Identify which cell holds the provided text, then report its (x, y) central coordinate. 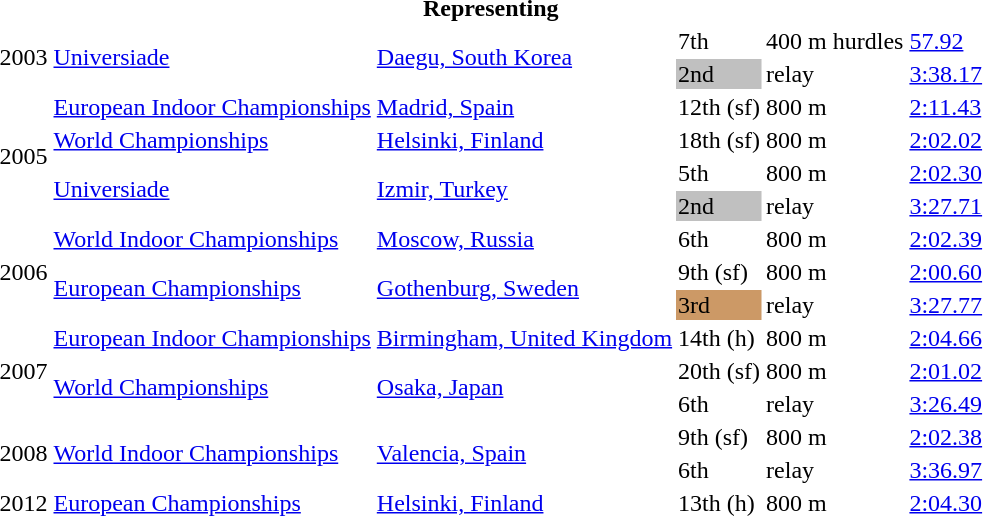
12th (sf) (720, 107)
Izmir, Turkey (524, 190)
Moscow, Russia (524, 239)
Madrid, Spain (524, 107)
18th (sf) (720, 140)
Osaka, Japan (524, 388)
Valencia, Spain (524, 454)
Birmingham, United Kingdom (524, 338)
7th (720, 41)
3rd (720, 305)
20th (sf) (720, 371)
Gothenburg, Sweden (524, 288)
14th (h) (720, 338)
Helsinki, Finland (524, 140)
5th (720, 173)
400 m hurdles (835, 41)
European Championships (212, 288)
Daegu, South Korea (524, 58)
